Capture the cell that displays the provided text and extract its [x, y] central coordinate. 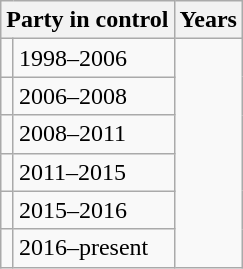
Years [208, 20]
Party in control [88, 20]
2015–2016 [94, 210]
2006–2008 [94, 96]
2011–2015 [94, 172]
1998–2006 [94, 58]
2016–present [94, 248]
2008–2011 [94, 134]
